Output the (x, y) coordinate of the center of the cell containing the given text.  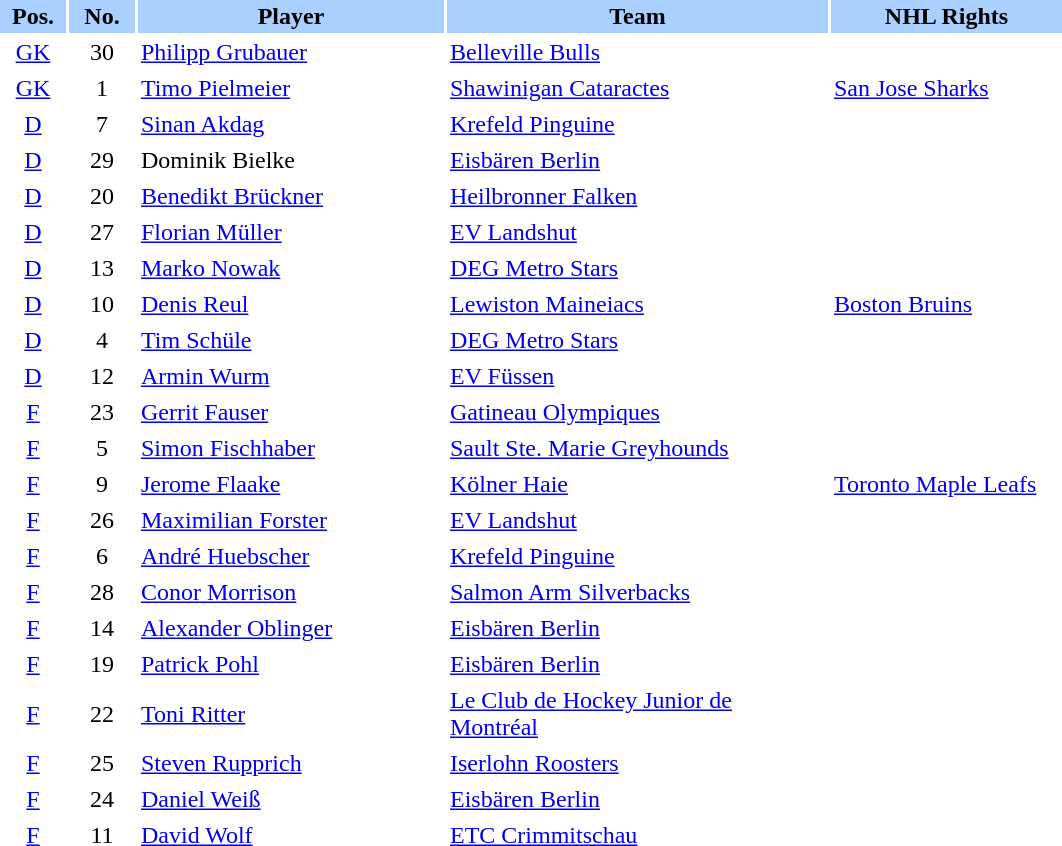
9 (102, 484)
23 (102, 412)
Florian Müller (291, 232)
Gerrit Fauser (291, 412)
Boston Bruins (946, 304)
5 (102, 448)
Gatineau Olympiques (638, 412)
Lewiston Maineiacs (638, 304)
NHL Rights (946, 16)
Simon Fischhaber (291, 448)
7 (102, 124)
Maximilian Forster (291, 520)
San Jose Sharks (946, 88)
Armin Wurm (291, 376)
26 (102, 520)
Belleville Bulls (638, 52)
Team (638, 16)
19 (102, 664)
10 (102, 304)
22 (102, 714)
Tim Schüle (291, 340)
Heilbronner Falken (638, 196)
14 (102, 628)
24 (102, 800)
Sault Ste. Marie Greyhounds (638, 448)
Toronto Maple Leafs (946, 484)
25 (102, 764)
Denis Reul (291, 304)
Benedikt Brückner (291, 196)
Iserlohn Roosters (638, 764)
Daniel Weiß (291, 800)
EV Füssen (638, 376)
Alexander Oblinger (291, 628)
Kölner Haie (638, 484)
29 (102, 160)
13 (102, 268)
27 (102, 232)
20 (102, 196)
Jerome Flaake (291, 484)
Le Club de Hockey Junior de Montréal (638, 714)
12 (102, 376)
Philipp Grubauer (291, 52)
30 (102, 52)
Shawinigan Cataractes (638, 88)
1 (102, 88)
André Huebscher (291, 556)
Pos. (33, 16)
No. (102, 16)
Sinan Akdag (291, 124)
Patrick Pohl (291, 664)
Steven Rupprich (291, 764)
Dominik Bielke (291, 160)
Player (291, 16)
Toni Ritter (291, 714)
28 (102, 592)
Salmon Arm Silverbacks (638, 592)
Timo Pielmeier (291, 88)
Marko Nowak (291, 268)
4 (102, 340)
6 (102, 556)
Conor Morrison (291, 592)
